Return the [X, Y] coordinate for the center point of the cell that contains the specified text.  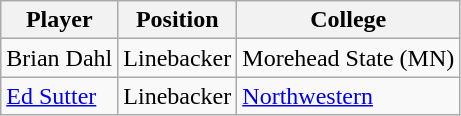
Brian Dahl [60, 58]
Morehead State (MN) [348, 58]
Position [178, 20]
College [348, 20]
Northwestern [348, 96]
Player [60, 20]
Ed Sutter [60, 96]
